Output the (X, Y) coordinate of the center of the cell containing the given text.  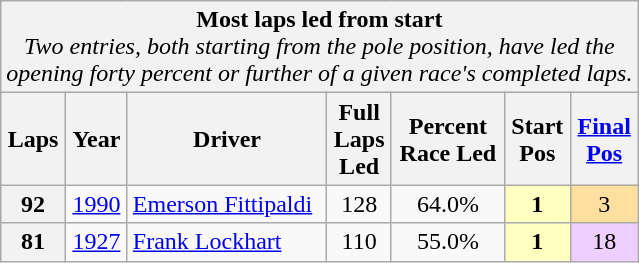
PercentRace Led (448, 139)
Year (96, 139)
18 (604, 242)
Frank Lockhart (226, 242)
1927 (96, 242)
128 (360, 204)
Emerson Fittipaldi (226, 204)
FullLapsLed (360, 139)
110 (360, 242)
Driver (226, 139)
64.0% (448, 204)
Laps (34, 139)
1990 (96, 204)
3 (604, 204)
FinalPos (604, 139)
StartPos (537, 139)
81 (34, 242)
55.0% (448, 242)
92 (34, 204)
